Search for the cell housing the specified text and yield its [X, Y] center coordinate. 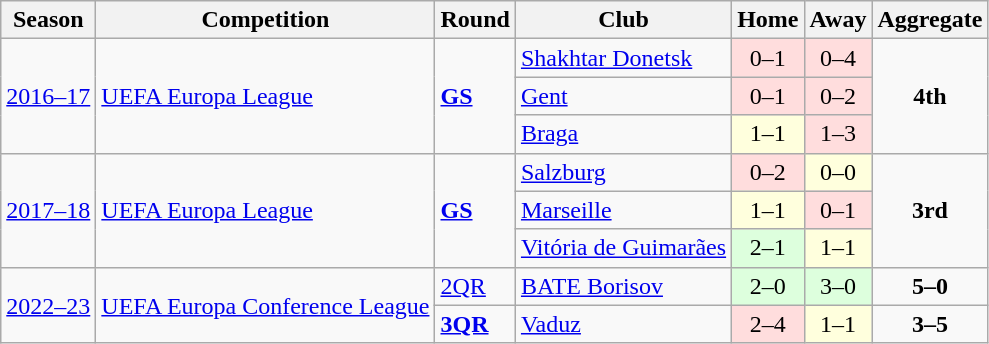
Season [48, 20]
Club [623, 20]
3–0 [838, 286]
Vaduz [623, 324]
Shakhtar Donetsk [623, 58]
Gent [623, 96]
Aggregate [930, 20]
2022–23 [48, 305]
2016–17 [48, 96]
0–0 [838, 172]
BATE Borisov [623, 286]
Competition [266, 20]
5–0 [930, 286]
0–4 [838, 58]
2017–18 [48, 210]
Round [475, 20]
Vitória de Guimarães [623, 248]
3–5 [930, 324]
2–0 [768, 286]
2QR [475, 286]
3rd [930, 210]
2–4 [768, 324]
Away [838, 20]
Home [768, 20]
4th [930, 96]
3QR [475, 324]
Braga [623, 134]
UEFA Europa Conference League [266, 305]
1–3 [838, 134]
2–1 [768, 248]
Marseille [623, 210]
Salzburg [623, 172]
